Return (X, Y) of the center of cell containing provided text 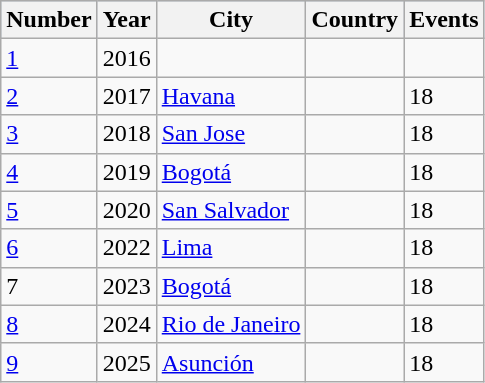
2018 (126, 134)
Events (444, 20)
2017 (126, 96)
Year (126, 20)
Country (355, 20)
City (231, 20)
2025 (126, 362)
6 (49, 248)
Havana (231, 96)
Asunción (231, 362)
2016 (126, 58)
8 (49, 324)
San Salvador (231, 210)
4 (49, 172)
2023 (126, 286)
2024 (126, 324)
2022 (126, 248)
2020 (126, 210)
7 (49, 286)
Number (49, 20)
San Jose (231, 134)
3 (49, 134)
Lima (231, 248)
Rio de Janeiro (231, 324)
2 (49, 96)
2019 (126, 172)
1 (49, 58)
9 (49, 362)
5 (49, 210)
